Pinpoint the cell where the given text exists, returning its [X, Y] midpoint coordinate. 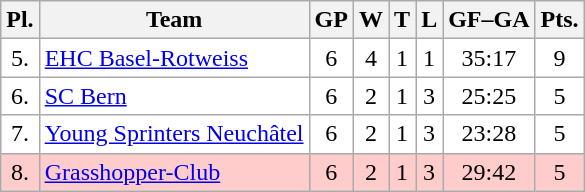
W [370, 20]
4 [370, 58]
29:42 [489, 172]
GP [331, 20]
Young Sprinters Neuchâtel [174, 134]
5. [20, 58]
T [402, 20]
8. [20, 172]
GF–GA [489, 20]
Pl. [20, 20]
23:28 [489, 134]
Team [174, 20]
25:25 [489, 96]
Pts. [560, 20]
6. [20, 96]
EHC Basel-Rotweiss [174, 58]
35:17 [489, 58]
L [430, 20]
Grasshopper-Club [174, 172]
9 [560, 58]
7. [20, 134]
SC Bern [174, 96]
